Locate the cell with the specified text and output its [X, Y] center coordinate. 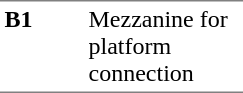
B1 [42, 46]
Mezzanine for platform connection [164, 46]
